Search for the cell housing the specified text and yield its (X, Y) center coordinate. 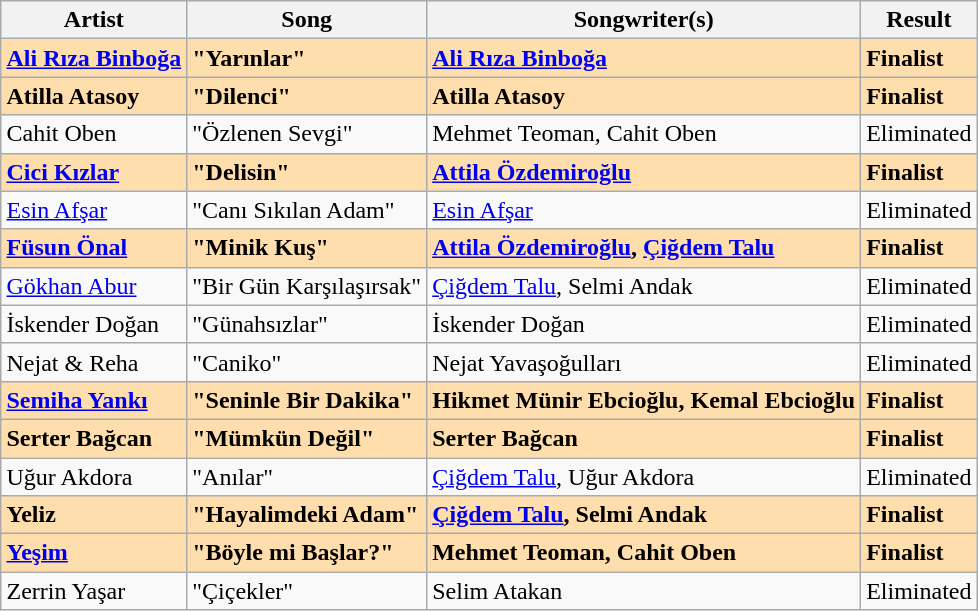
"Böyle mi Başlar?" (307, 553)
Cahit Oben (94, 134)
Attila Özdemiroğlu (644, 172)
Cici Kızlar (94, 172)
Song (307, 20)
Yeşim (94, 553)
Attila Özdemiroğlu, Çiğdem Talu (644, 248)
"Minik Kuş" (307, 248)
"Caniko" (307, 362)
Semiha Yankı (94, 400)
Çiğdem Talu, Uğur Akdora (644, 477)
Uğur Akdora (94, 477)
"Delisin" (307, 172)
"Hayalimdeki Adam" (307, 515)
"Bir Gün Karşılaşırsak" (307, 286)
Zerrin Yaşar (94, 591)
"Çiçekler" (307, 591)
Result (919, 20)
Yeliz (94, 515)
"Mümkün Değil" (307, 438)
"Dilenci" (307, 96)
"Anılar" (307, 477)
Nejat Yavaşoğulları (644, 362)
"Yarınlar" (307, 58)
Selim Atakan (644, 591)
Artist (94, 20)
"Seninle Bir Dakika" (307, 400)
Füsun Önal (94, 248)
"Canı Sıkılan Adam" (307, 210)
Nejat & Reha (94, 362)
Songwriter(s) (644, 20)
Gökhan Abur (94, 286)
Hikmet Münir Ebcioğlu, Kemal Ebcioğlu (644, 400)
"Özlenen Sevgi" (307, 134)
"Günahsızlar" (307, 324)
